Locate the cell with the specified text and output its (x, y) center coordinate. 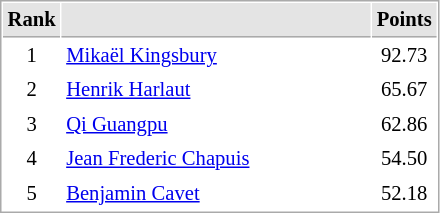
65.67 (404, 90)
52.18 (404, 194)
3 (32, 124)
5 (32, 194)
Benjamin Cavet (216, 194)
Rank (32, 20)
62.86 (404, 124)
Mikaël Kingsbury (216, 56)
Qi Guangpu (216, 124)
54.50 (404, 158)
1 (32, 56)
2 (32, 90)
92.73 (404, 56)
Points (404, 20)
4 (32, 158)
Henrik Harlaut (216, 90)
Jean Frederic Chapuis (216, 158)
